Identify which cell holds the provided text, then report its [X, Y] central coordinate. 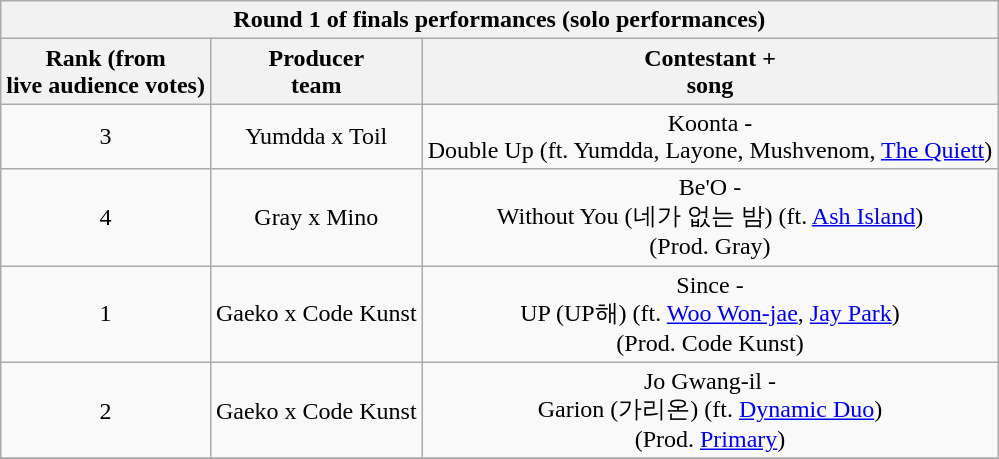
3 [106, 136]
Round 1 of finals performances (solo performances) [500, 20]
Koonta -Double Up (ft. Yumdda, Layone, Mushvenom, The Quiett) [710, 136]
Contestant + song [710, 72]
Rank (from live audience votes) [106, 72]
Be'O -Without You (네가 없는 밤) (ft. Ash Island) (Prod. Gray) [710, 218]
Gray x Mino [316, 218]
Producer team [316, 72]
Jo Gwang-il - Garion (가리온) (ft. Dynamic Duo) (Prod. Primary) [710, 410]
4 [106, 218]
1 [106, 314]
Yumdda x Toil [316, 136]
Since - UP (UP해) (ft. Woo Won-jae, Jay Park)(Prod. Code Kunst) [710, 314]
2 [106, 410]
